Extract the [x, y] coordinate from the center of the cell holding the provided text.  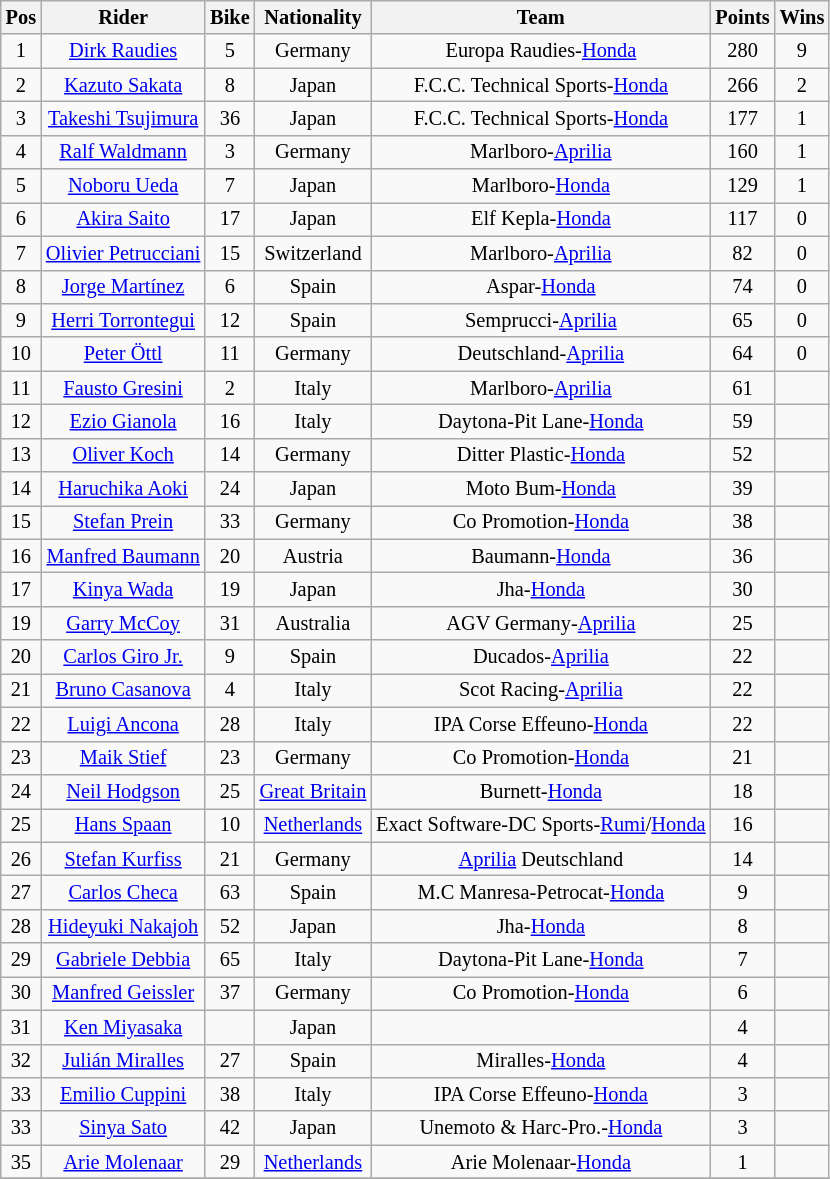
Rider [123, 17]
Gabriele Debbia [123, 960]
AGV Germany-Aprilia [540, 623]
Baumann-Honda [540, 556]
Hideyuki Nakajoh [123, 926]
Fausto Gresini [123, 388]
Carlos Giro Jr. [123, 657]
Elf Kepla-Honda [540, 219]
M.C Manresa-Petrocat-Honda [540, 892]
Exact Software-DC Sports-Rumi/Honda [540, 825]
Unemoto & Harc-Pro.-Honda [540, 1128]
59 [743, 421]
177 [743, 118]
Garry McCoy [123, 623]
35 [21, 1162]
Sinya Sato [123, 1128]
Aprilia Deutschland [540, 859]
64 [743, 354]
Switzerland [314, 253]
74 [743, 287]
Wins [802, 17]
Bike [230, 17]
Stefan Prein [123, 522]
Akira Saito [123, 219]
Maik Stief [123, 758]
Aspar-Honda [540, 287]
Miralles-Honda [540, 1061]
Semprucci-Aprilia [540, 320]
Stefan Kurfiss [123, 859]
Olivier Petrucciani [123, 253]
18 [743, 791]
Neil Hodgson [123, 791]
Haruchika Aoki [123, 489]
Kazuto Sakata [123, 85]
Moto Bum-Honda [540, 489]
Great Britain [314, 791]
Burnett-Honda [540, 791]
Australia [314, 623]
Points [743, 17]
160 [743, 152]
Peter Öttl [123, 354]
37 [230, 993]
Jorge Martínez [123, 287]
Team [540, 17]
Ken Miyasaka [123, 1027]
Arie Molenaar-Honda [540, 1162]
61 [743, 388]
280 [743, 51]
Manfred Geissler [123, 993]
Emilio Cuppini [123, 1094]
Manfred Baumann [123, 556]
42 [230, 1128]
Dirk Raudies [123, 51]
Takeshi Tsujimura [123, 118]
Luigi Ancona [123, 724]
Scot Racing-Aprilia [540, 690]
Marlboro-Honda [540, 186]
Pos [21, 17]
Carlos Checa [123, 892]
26 [21, 859]
Ralf Waldmann [123, 152]
13 [21, 455]
32 [21, 1061]
63 [230, 892]
Bruno Casanova [123, 690]
Nationality [314, 17]
39 [743, 489]
Herri Torrontegui [123, 320]
Ezio Gianola [123, 421]
Ditter Plastic-Honda [540, 455]
Austria [314, 556]
82 [743, 253]
Noboru Ueda [123, 186]
Deutschland-Aprilia [540, 354]
Oliver Koch [123, 455]
Ducados-Aprilia [540, 657]
266 [743, 85]
Arie Molenaar [123, 1162]
Kinya Wada [123, 589]
129 [743, 186]
Julián Miralles [123, 1061]
117 [743, 219]
Hans Spaan [123, 825]
Europa Raudies-Honda [540, 51]
